Capture the cell that displays the provided text and extract its [X, Y] central coordinate. 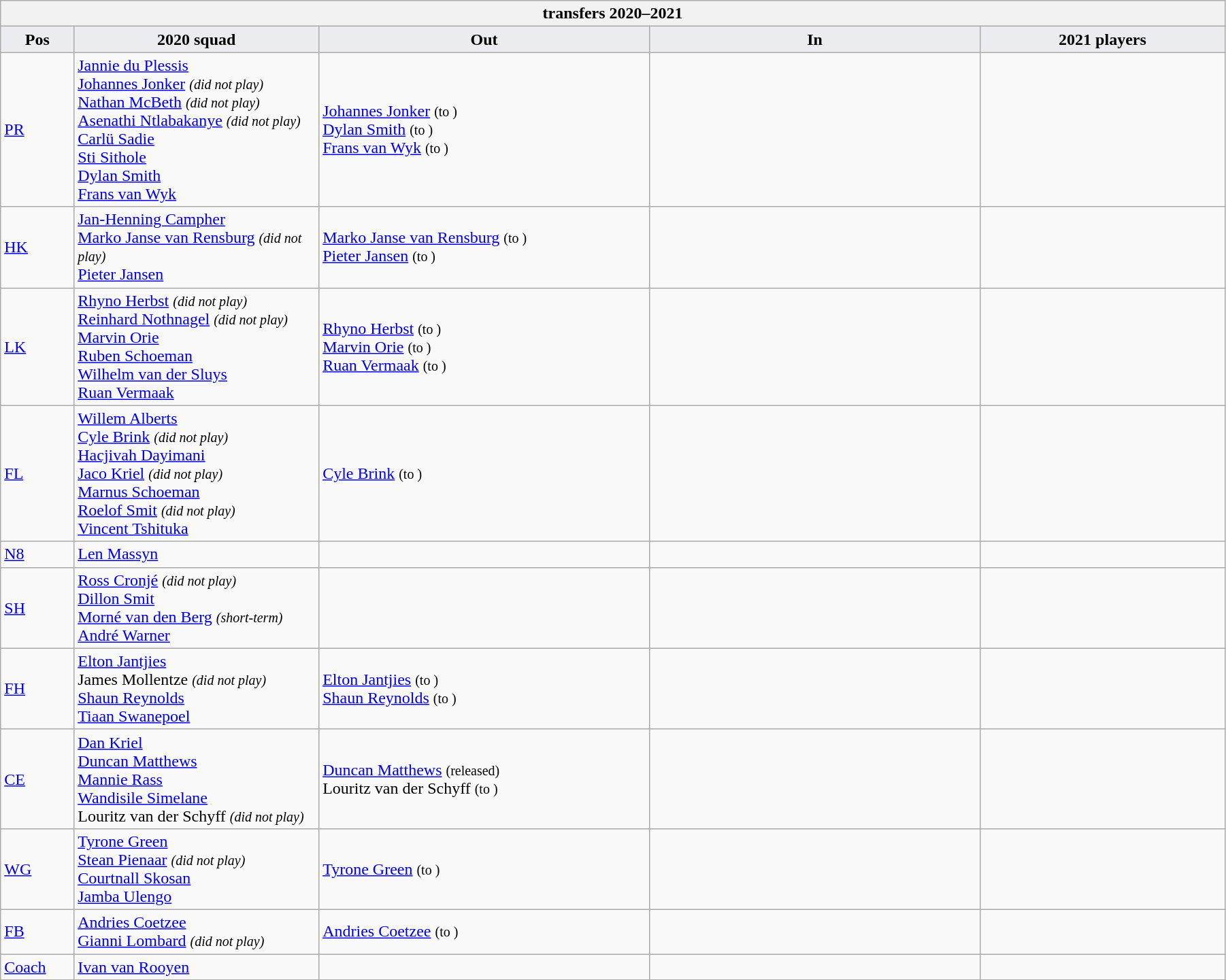
In [815, 39]
FL [37, 473]
transfers 2020–2021 [613, 14]
Pos [37, 39]
Len Massyn [197, 554]
HK [37, 248]
Marko Janse van Rensburg (to ) Pieter Jansen (to ) [484, 248]
Tyrone Green Stean Pienaar (did not play) Courtnall Skosan Jamba Ulengo [197, 869]
Elton Jantjies James Mollentze (did not play) Shaun Reynolds Tiaan Swanepoel [197, 688]
LK [37, 347]
2020 squad [197, 39]
WG [37, 869]
PR [37, 129]
Ivan van Rooyen [197, 966]
Tyrone Green (to ) [484, 869]
Ross Cronjé (did not play) Dillon Smit Morné van den Berg (short-term) André Warner [197, 608]
Andries Coetzee Gianni Lombard (did not play) [197, 932]
Willem Alberts Cyle Brink (did not play) Hacjivah Dayimani Jaco Kriel (did not play) Marnus Schoeman Roelof Smit (did not play) Vincent Tshituka [197, 473]
Rhyno Herbst (to ) Marvin Orie (to ) Ruan Vermaak (to ) [484, 347]
Jan-Henning Campher Marko Janse van Rensburg (did not play) Pieter Jansen [197, 248]
2021 players [1102, 39]
N8 [37, 554]
Cyle Brink (to ) [484, 473]
FB [37, 932]
Rhyno Herbst (did not play) Reinhard Nothnagel (did not play) Marvin Orie Ruben Schoeman Wilhelm van der Sluys Ruan Vermaak [197, 347]
Andries Coetzee (to ) [484, 932]
FH [37, 688]
SH [37, 608]
Duncan Matthews (released) Louritz van der Schyff (to ) [484, 779]
Out [484, 39]
Coach [37, 966]
Johannes Jonker (to ) Dylan Smith (to ) Frans van Wyk (to ) [484, 129]
Dan Kriel Duncan Matthews Mannie Rass Wandisile Simelane Louritz van der Schyff (did not play) [197, 779]
Elton Jantjies (to ) Shaun Reynolds (to ) [484, 688]
CE [37, 779]
